Pinpoint the cell where the given text exists, returning its [X, Y] midpoint coordinate. 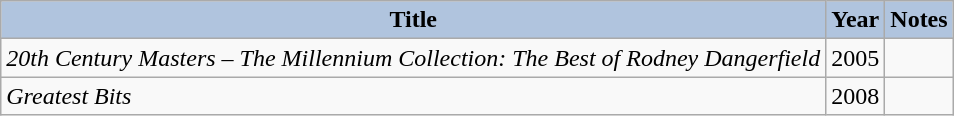
Title [414, 20]
Greatest Bits [414, 96]
20th Century Masters – The Millennium Collection: The Best of Rodney Dangerfield [414, 58]
Notes [919, 20]
2005 [856, 58]
2008 [856, 96]
Year [856, 20]
